Search for the cell housing the specified text and yield its (x, y) center coordinate. 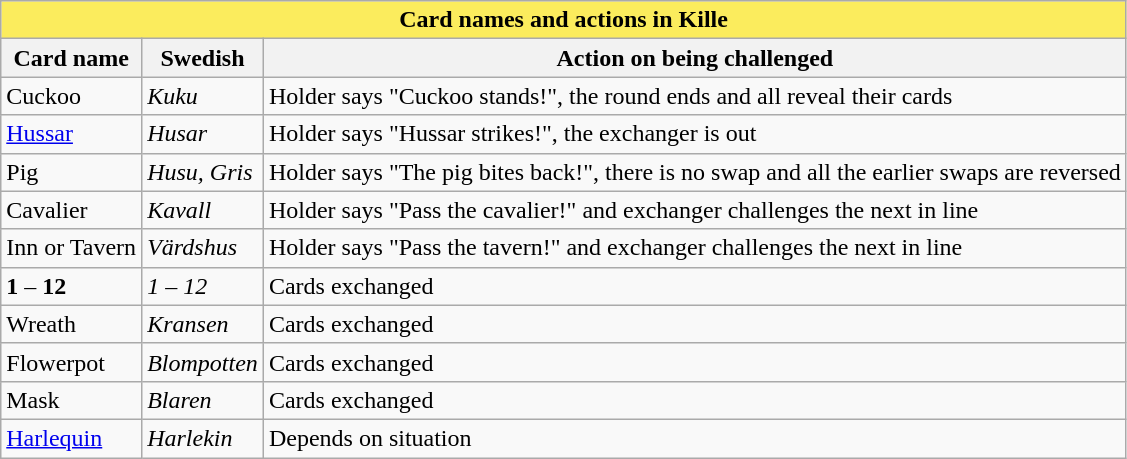
Blaren (203, 400)
Mask (72, 400)
Holder says "The pig bites back!", there is no swap and all the earlier swaps are reversed (694, 172)
Kuku (203, 96)
Holder says "Hussar strikes!", the exchanger is out (694, 134)
Kavall (203, 210)
Blompotten (203, 362)
Husu, Gris (203, 172)
Husar (203, 134)
Action on being challenged (694, 58)
Cuckoo (72, 96)
Card name (72, 58)
Harlekin (203, 438)
Holder says "Pass the cavalier!" and exchanger challenges the next in line (694, 210)
Hussar (72, 134)
Wreath (72, 324)
Harlequin (72, 438)
Depends on situation (694, 438)
Card names and actions in Kille (564, 20)
Holder says "Pass the tavern!" and exchanger challenges the next in line (694, 248)
Holder says "Cuckoo stands!", the round ends and all reveal their cards (694, 96)
Cavalier (72, 210)
Inn or Tavern (72, 248)
Flowerpot (72, 362)
Pig (72, 172)
Värdshus (203, 248)
Kransen (203, 324)
Swedish (203, 58)
